Return [X, Y] of the center of cell containing provided text 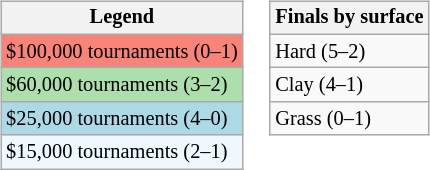
Legend [122, 18]
$100,000 tournaments (0–1) [122, 51]
Finals by surface [349, 18]
$15,000 tournaments (2–1) [122, 152]
$25,000 tournaments (4–0) [122, 119]
Grass (0–1) [349, 119]
$60,000 tournaments (3–2) [122, 85]
Hard (5–2) [349, 51]
Clay (4–1) [349, 85]
